Locate the cell with the specified text and output its [X, Y] center coordinate. 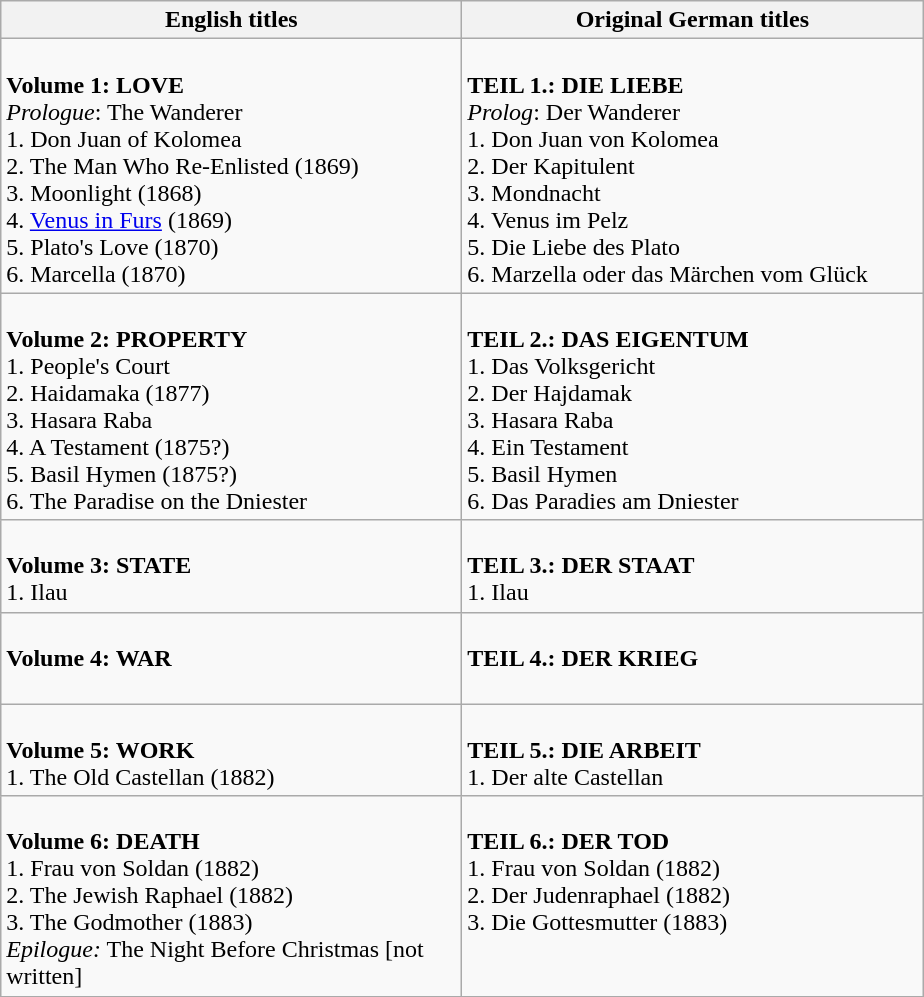
Volume 3: STATE 1. Ilau [232, 566]
TEIL 4.: DER KRIEG [692, 658]
English titles [232, 20]
Volume 4: WAR [232, 658]
TEIL 2.: DAS EIGENTUM 1. Das Volksgericht 2. Der Hajdamak 3. Hasara Raba 4. Ein Testament 5. Basil Hymen 6. Das Paradies am Dniester [692, 406]
Volume 5: WORK 1. The Old Castellan (1882) [232, 750]
Volume 2: PROPERTY 1. People's Court 2. Haidamaka (1877) 3. Hasara Raba 4. A Testament (1875?) 5. Basil Hymen (1875?) 6. The Paradise on the Dniester [232, 406]
Original German titles [692, 20]
Volume 6: DEATH 1. Frau von Soldan (1882) 2. The Jewish Raphael (1882) 3. The Godmother (1883) Epilogue: The Night Before Christmas [not written] [232, 896]
TEIL 3.: DER STAAT 1. Ilau [692, 566]
TEIL 6.: DER TOD 1. Frau von Soldan (1882) 2. Der Judenraphael (1882) 3. Die Gottesmutter (1883) [692, 896]
TEIL 5.: DIE ARBEIT 1. Der alte Castellan [692, 750]
